From the cell containing the given text, extract its center point as (X, Y) coordinate. 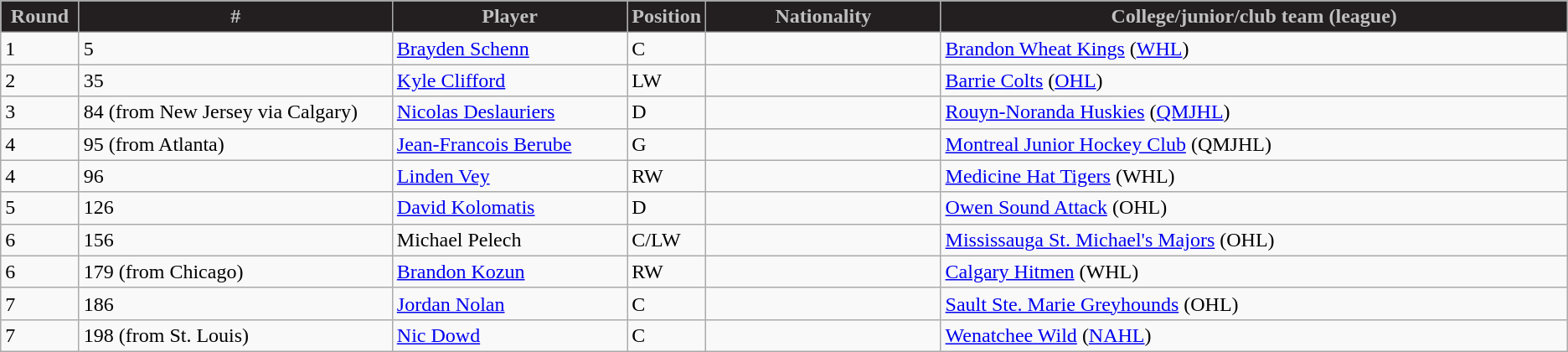
LW (667, 80)
3 (40, 112)
Kyle Clifford (509, 80)
Position (667, 17)
96 (235, 176)
Player (509, 17)
126 (235, 208)
Round (40, 17)
2 (40, 80)
Owen Sound Attack (OHL) (1254, 208)
1 (40, 49)
186 (235, 303)
Linden Vey (509, 176)
Sault Ste. Marie Greyhounds (OHL) (1254, 303)
Jean-Francois Berube (509, 144)
Brayden Schenn (509, 49)
95 (from Atlanta) (235, 144)
David Kolomatis (509, 208)
G (667, 144)
Nicolas Deslauriers (509, 112)
# (235, 17)
Rouyn-Noranda Huskies (QMJHL) (1254, 112)
Nationality (824, 17)
Michael Pelech (509, 240)
Montreal Junior Hockey Club (QMJHL) (1254, 144)
College/junior/club team (league) (1254, 17)
179 (from Chicago) (235, 272)
Wenatchee Wild (NAHL) (1254, 335)
C/LW (667, 240)
35 (235, 80)
Nic Dowd (509, 335)
Medicine Hat Tigers (WHL) (1254, 176)
Barrie Colts (OHL) (1254, 80)
84 (from New Jersey via Calgary) (235, 112)
Jordan Nolan (509, 303)
Mississauga St. Michael's Majors (OHL) (1254, 240)
Calgary Hitmen (WHL) (1254, 272)
156 (235, 240)
Brandon Kozun (509, 272)
198 (from St. Louis) (235, 335)
Brandon Wheat Kings (WHL) (1254, 49)
